From the cell containing the given text, extract its center point as [X, Y] coordinate. 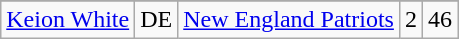
2 [410, 20]
Keion White [68, 20]
DE [156, 20]
46 [440, 20]
New England Patriots [289, 20]
